Return [x, y] of the center of cell containing provided text 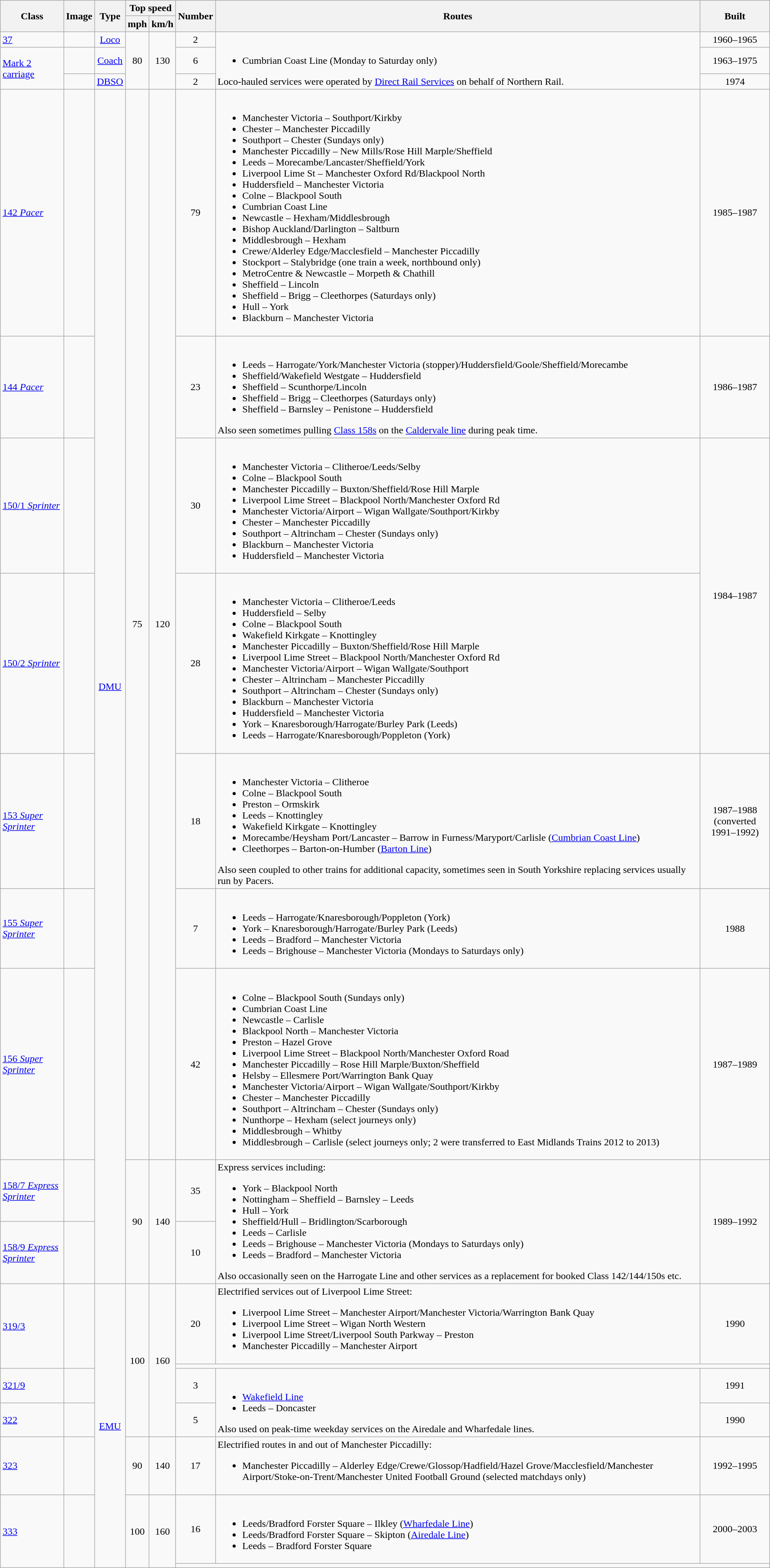
Class [32, 16]
16 [195, 1529]
42 [195, 1064]
1963–1975 [735, 60]
158/9 Express Sprinter [32, 1253]
Mark 2 carriage [32, 68]
23 [195, 387]
DBSO [110, 81]
319/3 [32, 1326]
1984–1987 [735, 596]
120 [162, 624]
153 Super Sprinter [32, 821]
Type [110, 16]
Cumbrian Coast Line (Monday to Saturday only)Loco-hauled services were operated by Direct Rail Services on behalf of Northern Rail. [458, 60]
18 [195, 821]
321/9 [32, 1386]
DMU [110, 686]
1960–1965 [735, 40]
1991 [735, 1386]
Routes [458, 16]
20 [195, 1324]
155 Super Sprinter [32, 928]
28 [195, 663]
156 Super Sprinter [32, 1064]
79 [195, 212]
80 [137, 60]
30 [195, 505]
37 [32, 40]
Top speed [151, 8]
75 [137, 624]
Number [195, 16]
5 [195, 1420]
144 Pacer [32, 387]
Coach [110, 60]
130 [162, 60]
km/h [162, 24]
1987–1989 [735, 1064]
323 [32, 1466]
333 [32, 1531]
1988 [735, 928]
3 [195, 1386]
35 [195, 1190]
158/7 Express Sprinter [32, 1190]
Image [79, 16]
Built [735, 16]
1987–1988(converted 1991–1992) [735, 821]
17 [195, 1466]
322 [32, 1420]
1992–1995 [735, 1466]
Leeds/Bradford Forster Square – Ilkley (Wharfedale Line)Leeds/Bradford Forster Square – Skipton (Airedale Line)Leeds – Bradford Forster Square [458, 1529]
1974 [735, 81]
Wakefield LineLeeds – Doncaster Also used on peak-time weekday services on the Airedale and Wharfedale lines. [458, 1403]
1985–1987 [735, 212]
150/1 Sprinter [32, 505]
7 [195, 928]
150/2 Sprinter [32, 663]
2000–2003 [735, 1529]
6 [195, 60]
EMU [110, 1426]
mph [137, 24]
Loco [110, 40]
1986–1987 [735, 387]
10 [195, 1253]
142 Pacer [32, 212]
1989–1992 [735, 1221]
